Capture the cell that displays the provided text and extract its (X, Y) central coordinate. 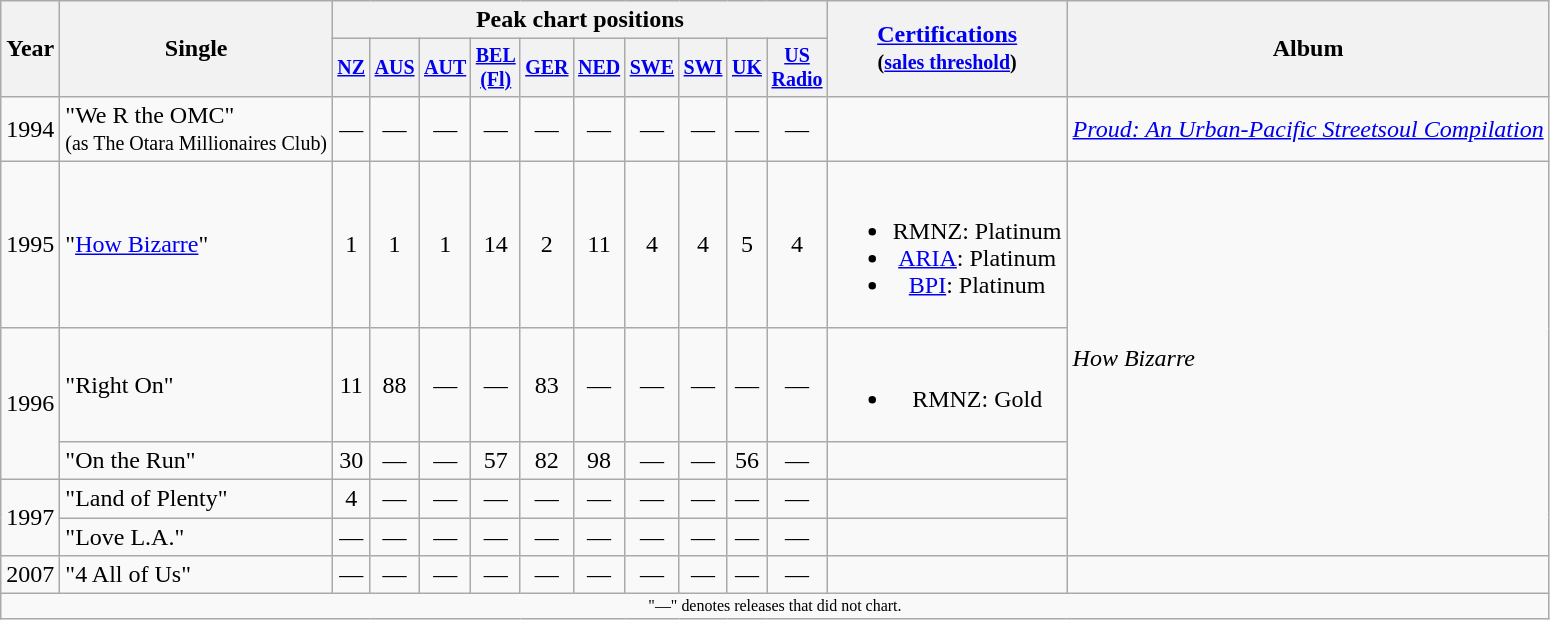
"We R the OMC"(as The Otara Millionaires Club) (196, 128)
"4 All of Us" (196, 575)
1994 (30, 128)
57 (496, 460)
Year (30, 49)
GER (546, 68)
83 (546, 384)
5 (746, 244)
14 (496, 244)
NED (599, 68)
AUT (445, 68)
USRadio (798, 68)
56 (746, 460)
RMNZ: Gold (947, 384)
Peak chart positions (580, 20)
UK (746, 68)
98 (599, 460)
1995 (30, 244)
30 (352, 460)
"—" denotes releases that did not chart. (775, 606)
2007 (30, 575)
88 (394, 384)
Album (1308, 49)
Single (196, 49)
NZ (352, 68)
RMNZ: PlatinumARIA: PlatinumBPI: Platinum (947, 244)
BEL(Fl) (496, 68)
"Land of Plenty" (196, 499)
"On the Run" (196, 460)
"How Bizarre" (196, 244)
"Love L.A." (196, 537)
How Bizarre (1308, 358)
2 (546, 244)
AUS (394, 68)
82 (546, 460)
Certifications(sales threshold) (947, 49)
1997 (30, 518)
Proud: An Urban-Pacific Streetsoul Compilation (1308, 128)
SWE (652, 68)
SWI (703, 68)
1996 (30, 404)
"Right On" (196, 384)
